Output the (X, Y) coordinate of the center of the cell containing the given text.  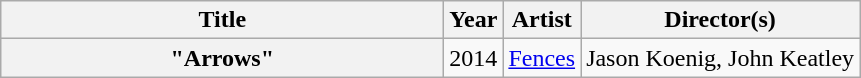
Jason Koenig, John Keatley (720, 58)
Fences (542, 58)
"Arrows" (222, 58)
Year (474, 20)
Artist (542, 20)
Title (222, 20)
2014 (474, 58)
Director(s) (720, 20)
